Provide the [x, y] coordinate of the cell's center where the given text is located.  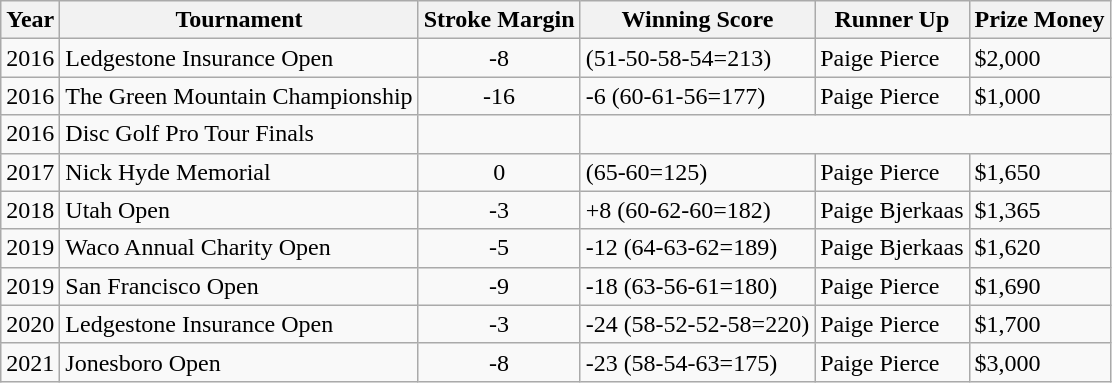
-12 (64-63-62=189) [698, 248]
Year [30, 20]
2018 [30, 210]
-18 (63-56-61=180) [698, 286]
Stroke Margin [499, 20]
(51-50-58-54=213) [698, 58]
2020 [30, 324]
$1,690 [1040, 286]
-6 (60-61-56=177) [698, 96]
2021 [30, 362]
Tournament [239, 20]
The Green Mountain Championship [239, 96]
$3,000 [1040, 362]
(65-60=125) [698, 172]
0 [499, 172]
Disc Golf Pro Tour Finals [239, 134]
$1,650 [1040, 172]
Jonesboro Open [239, 362]
-23 (58-54-63=175) [698, 362]
Runner Up [892, 20]
Nick Hyde Memorial [239, 172]
2017 [30, 172]
-16 [499, 96]
-9 [499, 286]
$1,365 [1040, 210]
-24 (58-52-52-58=220) [698, 324]
$1,000 [1040, 96]
Waco Annual Charity Open [239, 248]
San Francisco Open [239, 286]
$1,700 [1040, 324]
-5 [499, 248]
Winning Score [698, 20]
Utah Open [239, 210]
+8 (60-62-60=182) [698, 210]
$2,000 [1040, 58]
$1,620 [1040, 248]
Prize Money [1040, 20]
